Identify which cell holds the provided text, then report its [x, y] central coordinate. 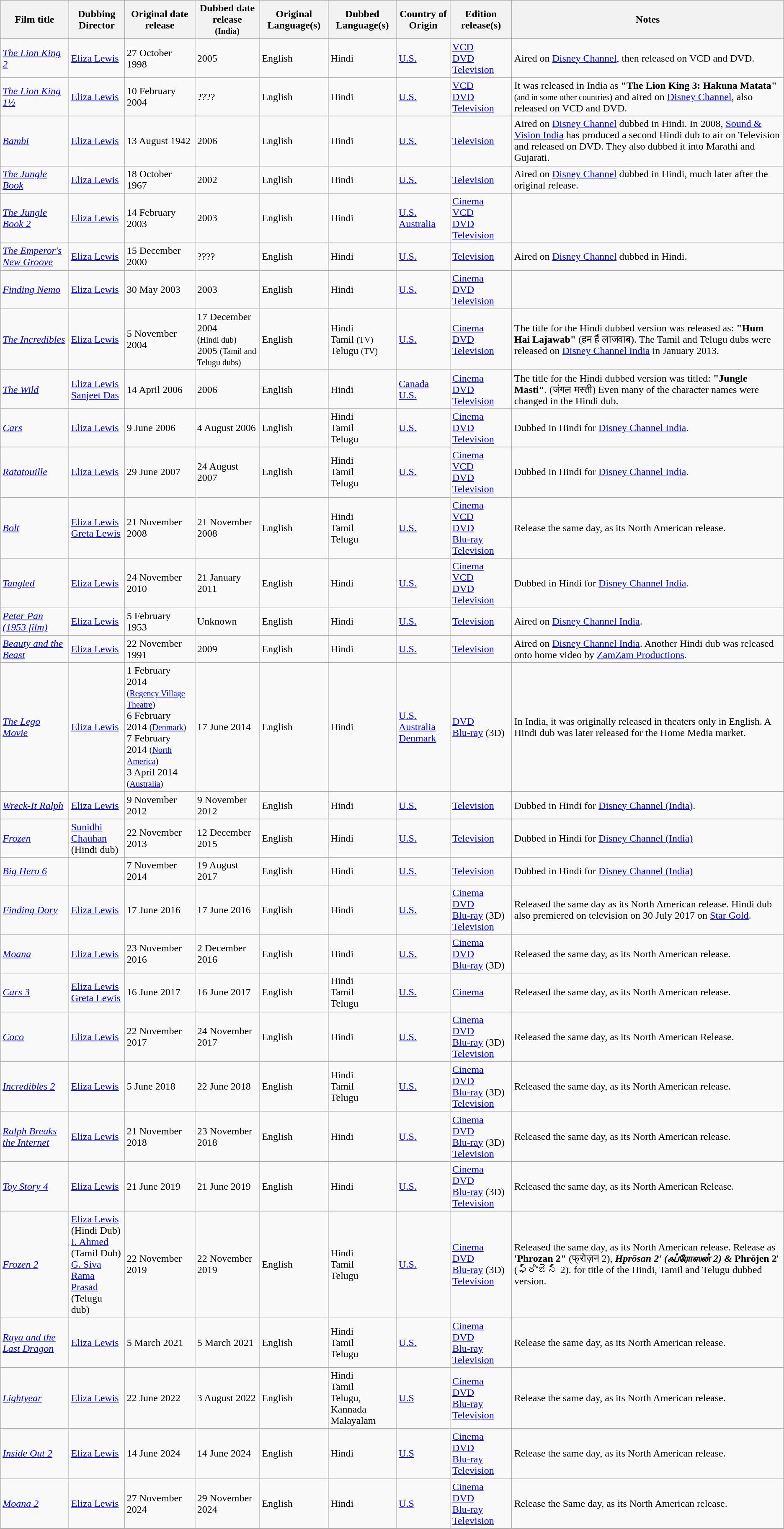
23 November 2018 [227, 1136]
12 December 2015 [227, 838]
Eliza Lewis (Hindi Dub) I. Ahmed (Tamil Dub) G. Siva Rama Prasad (Telugu dub) [96, 1264]
Country of Origin [423, 20]
Eliza LewisGreta Lewis [96, 992]
4 August 2006 [227, 428]
The Emperor's New Groove [34, 256]
Raya and the Last Dragon [34, 1343]
U.S. Australia Denmark [423, 727]
Incredibles 2 [34, 1087]
Moana [34, 954]
10 February 2004 [160, 97]
The Lion King 1½ [34, 97]
Canada U.S. [423, 389]
21 January 2011 [227, 583]
Beauty and the Beast [34, 649]
9 June 2006 [160, 428]
Dubbed in Hindi for Disney Channel (India). [647, 805]
Original Language(s) [294, 20]
Aired on Disney Channel India. [647, 622]
7 November 2014 [160, 871]
27 November 2024 [160, 1504]
29 June 2007 [160, 472]
Finding Dory [34, 910]
Eliza Lewis Greta Lewis [96, 527]
The Wild [34, 389]
24 November 2017 [227, 1036]
2002 [227, 179]
Cinema DVD Blu-ray (3D) [481, 954]
19 August 2017 [227, 871]
Released the same day as its North American release. Hindi dub also premiered on television on 30 July 2017 on Star Gold. [647, 910]
Sunidhi Chauhan (Hindi dub) [96, 838]
Notes [647, 20]
Frozen 2 [34, 1264]
Cinema VCD DVD Blu-ray Television [481, 527]
Lightyear [34, 1398]
5 November 2004 [160, 339]
24 November 2010 [160, 583]
U.S. Australia [423, 218]
22 November 1991 [160, 649]
The Lion King 2 [34, 58]
In India, it was originally released in theaters only in English. A Hindi dub was later released for the Home Media market. [647, 727]
Bolt [34, 527]
DVD Blu-ray (3D) [481, 727]
Wreck-It Ralph [34, 805]
22 November 2013 [160, 838]
3 August 2022 [227, 1398]
Ralph Breaks the Internet [34, 1136]
27 October 1998 [160, 58]
Bambi [34, 141]
Cinema [481, 992]
5 February 1953 [160, 622]
14 April 2006 [160, 389]
Original date release [160, 20]
15 December 2000 [160, 256]
2 December 2016 [227, 954]
Dubbed Language(s) [363, 20]
Aired on Disney Channel India. Another Hindi dub was released onto home video by ZamZam Productions. [647, 649]
30 May 2003 [160, 289]
Film title [34, 20]
The Incredibles [34, 339]
13 August 1942 [160, 141]
It was released in India as "The Lion King 3: Hakuna Matata" (and in some other countries) and aired on Disney Channel, also released on VCD and DVD. [647, 97]
2009 [227, 649]
Cars 3 [34, 992]
Coco [34, 1036]
Big Hero 6 [34, 871]
The title for the Hindi dubbed version was titled: "Jungle Masti". (जंगल मस्ती) Even many of the character names were changed in the Hindi dub. [647, 389]
Edition release(s) [481, 20]
Moana 2 [34, 1504]
23 November 2016 [160, 954]
Aired on Disney Channel, then released on VCD and DVD. [647, 58]
The Lego Movie [34, 727]
Inside Out 2 [34, 1454]
24 August 2007 [227, 472]
Aired on Disney Channel dubbed in Hindi, much later after the original release. [647, 179]
Frozen [34, 838]
22 November 2017 [160, 1036]
Release the Same day, as its North American release. [647, 1504]
Aired on Disney Channel dubbed in Hindi. [647, 256]
The Jungle Book 2 [34, 218]
18 October 1967 [160, 179]
The Jungle Book [34, 179]
17 June 2014 [227, 727]
Unknown [227, 622]
2005 [227, 58]
14 February 2003 [160, 218]
Tangled [34, 583]
22 June 2022 [160, 1398]
Peter Pan (1953 film) [34, 622]
Dubbing Director [96, 20]
Eliza Lewis Sanjeet Das [96, 389]
Cars [34, 428]
29 November 2024 [227, 1504]
5 June 2018 [160, 1087]
17 December 2004 (Hindi dub) 2005 (Tamil and Telugu dubs) [227, 339]
22 June 2018 [227, 1087]
Hindi Tamil Telugu, Kannada Malayalam [363, 1398]
Finding Nemo [34, 289]
1 February 2014 (Regency Village Theatre) 6 February 2014 (Denmark) 7 February 2014 (North America) 3 April 2014 (Australia) [160, 727]
Toy Story 4 [34, 1186]
21 November 2018 [160, 1136]
Ratatouille [34, 472]
Hindi Tamil (TV) Telugu (TV) [363, 339]
Dubbed date release (India) [227, 20]
